Return the [x, y] coordinate for the center point of the cell that contains the specified text.  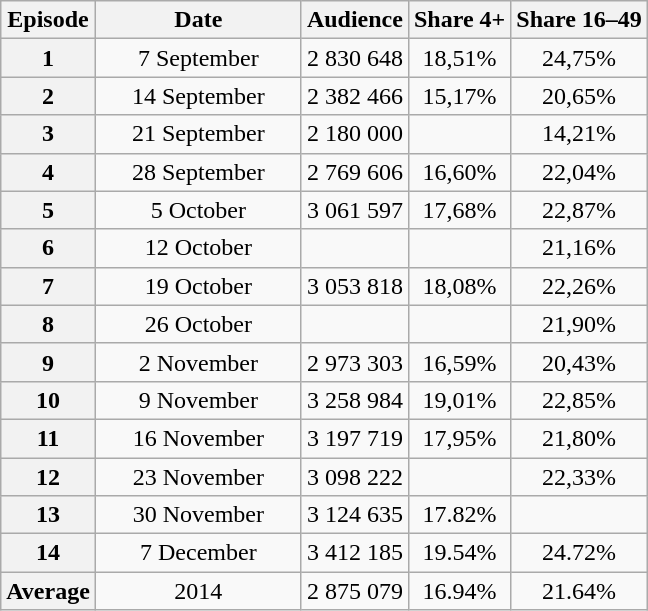
21,16% [580, 248]
3 053 818 [354, 286]
11 [48, 438]
2 769 606 [354, 172]
22,87% [580, 210]
17,68% [459, 210]
7 [48, 286]
2 November [198, 362]
14 September [198, 96]
7 September [198, 58]
3 [48, 134]
2 875 079 [354, 591]
2014 [198, 591]
19.54% [459, 553]
22,04% [580, 172]
18,51% [459, 58]
2 973 303 [354, 362]
14 [48, 553]
5 October [198, 210]
18,08% [459, 286]
22,33% [580, 477]
2 382 466 [354, 96]
24.72% [580, 553]
16 November [198, 438]
9 November [198, 400]
2 [48, 96]
3 124 635 [354, 515]
Episode [48, 20]
19,01% [459, 400]
12 [48, 477]
3 412 185 [354, 553]
28 September [198, 172]
9 [48, 362]
19 October [198, 286]
Share 4+ [459, 20]
3 197 719 [354, 438]
16.94% [459, 591]
2 830 648 [354, 58]
3 061 597 [354, 210]
20,43% [580, 362]
16,60% [459, 172]
21,80% [580, 438]
Share 16–49 [580, 20]
17,95% [459, 438]
3 258 984 [354, 400]
24,75% [580, 58]
12 October [198, 248]
6 [48, 248]
2 180 000 [354, 134]
Average [48, 591]
26 October [198, 324]
14,21% [580, 134]
22,85% [580, 400]
30 November [198, 515]
20,65% [580, 96]
10 [48, 400]
23 November [198, 477]
21 September [198, 134]
3 098 222 [354, 477]
21,90% [580, 324]
22,26% [580, 286]
13 [48, 515]
16,59% [459, 362]
Audience [354, 20]
Date [198, 20]
8 [48, 324]
7 December [198, 553]
21.64% [580, 591]
4 [48, 172]
15,17% [459, 96]
17.82% [459, 515]
5 [48, 210]
1 [48, 58]
